Extract the (X, Y) coordinate from the center of the cell holding the provided text.  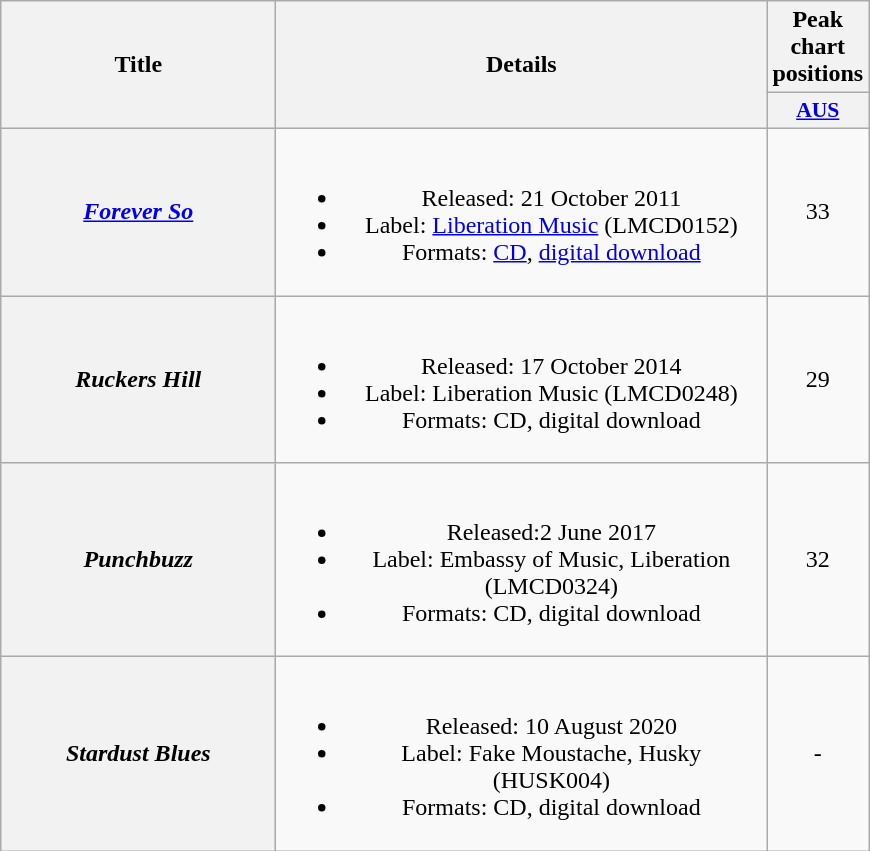
- (818, 754)
32 (818, 560)
Stardust Blues (138, 754)
Released: 21 October 2011Label: Liberation Music (LMCD0152)Formats: CD, digital download (522, 212)
Forever So (138, 212)
Released: 10 August 2020Label: Fake Moustache, Husky (HUSK004)Formats: CD, digital download (522, 754)
Released:2 June 2017Label: Embassy of Music, Liberation (LMCD0324)Formats: CD, digital download (522, 560)
33 (818, 212)
Released: 17 October 2014Label: Liberation Music (LMCD0248)Formats: CD, digital download (522, 380)
Ruckers Hill (138, 380)
AUS (818, 111)
Peak chart positions (818, 47)
29 (818, 380)
Title (138, 65)
Details (522, 65)
Punchbuzz (138, 560)
